Identify which cell holds the provided text, then report its (X, Y) central coordinate. 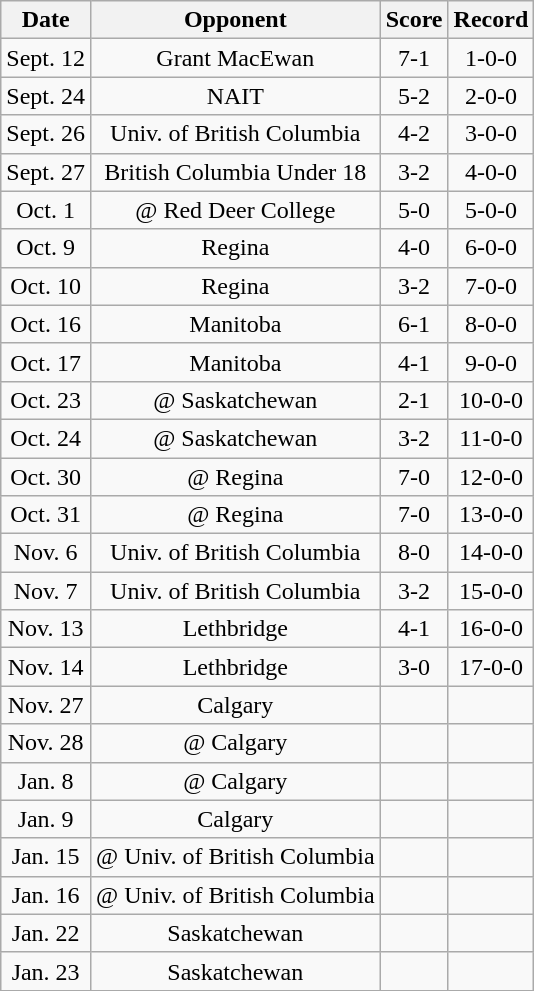
5-2 (414, 96)
4-0-0 (491, 172)
11-0-0 (491, 438)
Grant MacEwan (235, 58)
4-2 (414, 134)
2-0-0 (491, 96)
Nov. 13 (46, 629)
@ Red Deer College (235, 210)
12-0-0 (491, 477)
8-0 (414, 553)
Sept. 26 (46, 134)
Nov. 14 (46, 667)
Date (46, 20)
Nov. 6 (46, 553)
5-0 (414, 210)
Sept. 12 (46, 58)
British Columbia Under 18 (235, 172)
Sept. 24 (46, 96)
3-0-0 (491, 134)
8-0-0 (491, 324)
Oct. 9 (46, 248)
Oct. 31 (46, 515)
Jan. 8 (46, 781)
4-0 (414, 248)
15-0-0 (491, 591)
Oct. 23 (46, 400)
6-0-0 (491, 248)
Sept. 27 (46, 172)
1-0-0 (491, 58)
Oct. 30 (46, 477)
Nov. 27 (46, 705)
Nov. 28 (46, 743)
7-1 (414, 58)
6-1 (414, 324)
7-0-0 (491, 286)
13-0-0 (491, 515)
Jan. 16 (46, 895)
Jan. 22 (46, 933)
2-1 (414, 400)
3-0 (414, 667)
Oct. 17 (46, 362)
Jan. 23 (46, 971)
9-0-0 (491, 362)
5-0-0 (491, 210)
14-0-0 (491, 553)
16-0-0 (491, 629)
Jan. 15 (46, 857)
Opponent (235, 20)
Record (491, 20)
Oct. 1 (46, 210)
Oct. 10 (46, 286)
10-0-0 (491, 400)
Jan. 9 (46, 819)
Oct. 16 (46, 324)
Score (414, 20)
17-0-0 (491, 667)
NAIT (235, 96)
Oct. 24 (46, 438)
Nov. 7 (46, 591)
